Determine the [x, y] coordinate at the center of the cell enclosing the given text.  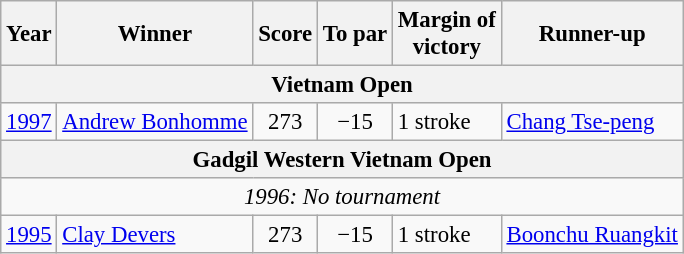
Chang Tse-peng [592, 122]
To par [354, 34]
Score [286, 34]
Boonchu Ruangkit [592, 235]
1996: No tournament [342, 197]
Margin ofvictory [446, 34]
Vietnam Open [342, 85]
Runner-up [592, 34]
Winner [155, 34]
Clay Devers [155, 235]
1995 [29, 235]
1997 [29, 122]
Year [29, 34]
Andrew Bonhomme [155, 122]
Gadgil Western Vietnam Open [342, 160]
